Pinpoint the cell where the given text exists, returning its [x, y] midpoint coordinate. 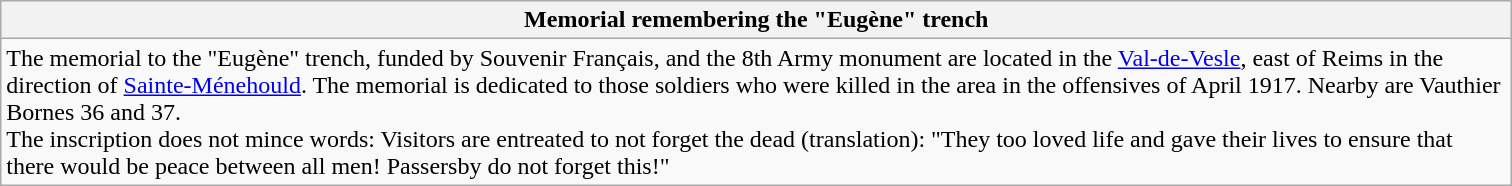
Memorial remembering the "Eugène" trench [756, 20]
